Return (X, Y) of the center of cell containing provided text 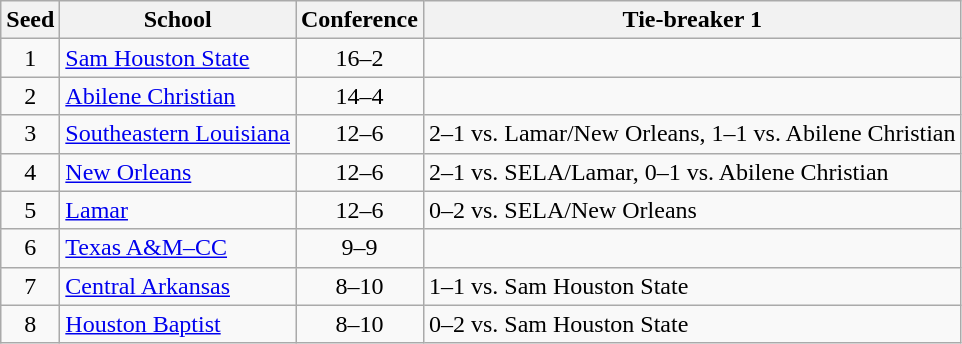
1–1 vs. Sam Houston State (692, 286)
Sam Houston State (178, 58)
16–2 (360, 58)
2 (30, 96)
Texas A&M–CC (178, 248)
Southeastern Louisiana (178, 134)
4 (30, 172)
School (178, 20)
1 (30, 58)
2–1 vs. Lamar/New Orleans, 1–1 vs. Abilene Christian (692, 134)
2–1 vs. SELA/Lamar, 0–1 vs. Abilene Christian (692, 172)
9–9 (360, 248)
Abilene Christian (178, 96)
Lamar (178, 210)
5 (30, 210)
Seed (30, 20)
0–2 vs. SELA/New Orleans (692, 210)
14–4 (360, 96)
3 (30, 134)
7 (30, 286)
0–2 vs. Sam Houston State (692, 324)
8 (30, 324)
Houston Baptist (178, 324)
Conference (360, 20)
6 (30, 248)
Central Arkansas (178, 286)
Tie-breaker 1 (692, 20)
New Orleans (178, 172)
